Determine the [x, y] coordinate at the center of the cell enclosing the given text.  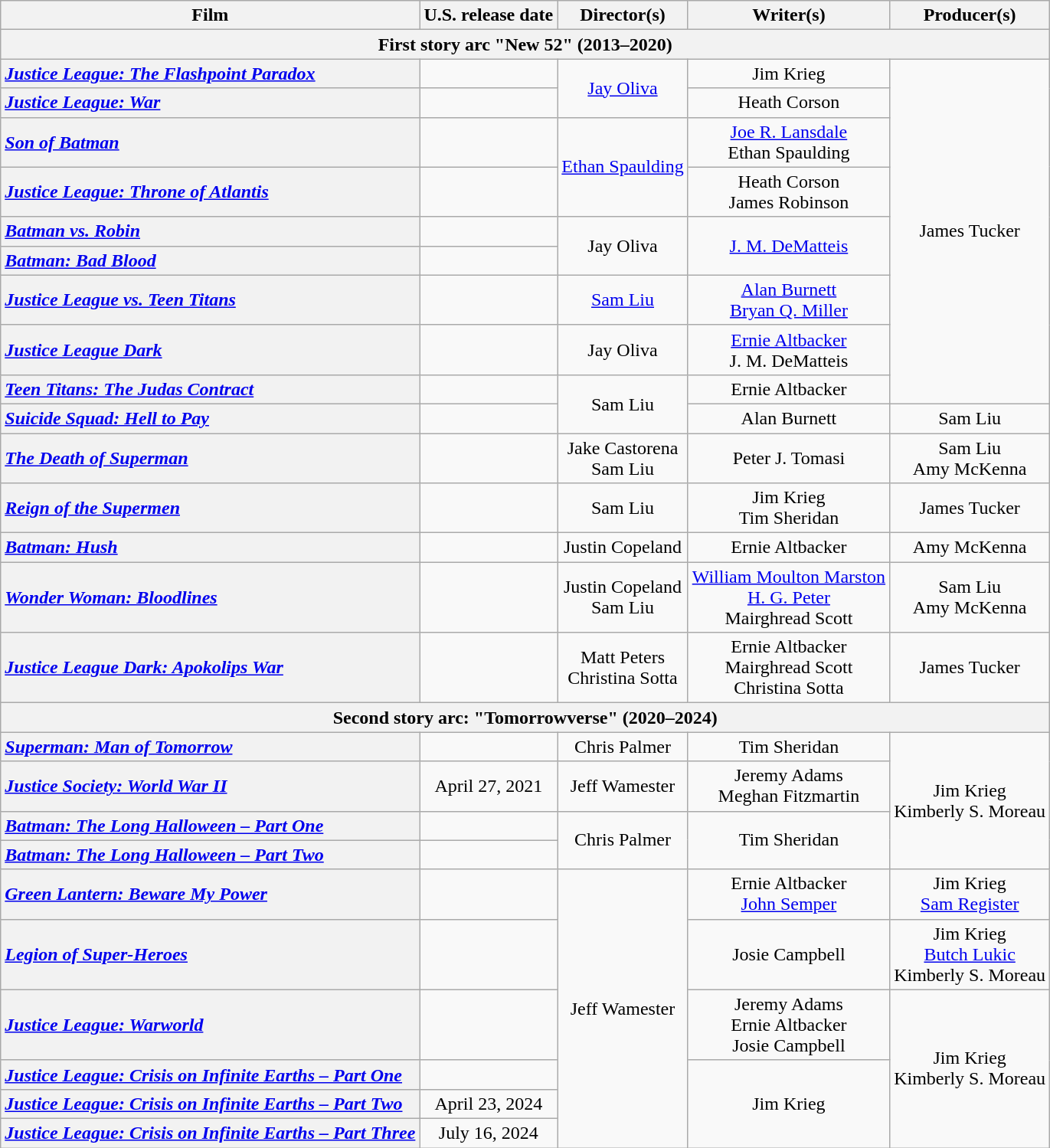
Batman: The Long Halloween – Part One [210, 826]
Justice League Dark: Apokolips War [210, 668]
Justice League: Crisis on Infinite Earths – Part Two [210, 1104]
Writer(s) [789, 15]
Alan BurnettBryan Q. Miller [789, 300]
Justice League: War [210, 103]
Producer(s) [970, 15]
Ernie AltbackerJohn Semper [789, 895]
Jeremy AdamsErnie AltbackerJosie Campbell [789, 1025]
Joe R. LansdaleEthan Spaulding [789, 142]
Ethan Spaulding [623, 167]
Justice League vs. Teen Titans [210, 300]
Green Lantern: Beware My Power [210, 895]
Director(s) [623, 15]
Amy McKenna [970, 548]
Ernie AltbackerJ. M. DeMatteis [789, 349]
Second story arc: "Tomorrowverse" (2020–2024) [525, 718]
Peter J. Tomasi [789, 458]
Justice League: The Flashpoint Paradox [210, 74]
Wonder Woman: Bloodlines [210, 597]
Jim KriegTim Sheridan [789, 509]
Justin Copeland [623, 548]
April 23, 2024 [489, 1104]
Heath Corson [789, 103]
Heath CorsonJames Robinson [789, 191]
July 16, 2024 [489, 1133]
The Death of Superman [210, 458]
Justice League Dark [210, 349]
Film [210, 15]
Justice League: Throne of Atlantis [210, 191]
April 27, 2021 [489, 786]
Justice Society: World War II [210, 786]
Batman: Hush [210, 548]
Justice League: Crisis on Infinite Earths – Part One [210, 1074]
Jeremy AdamsMeghan Fitzmartin [789, 786]
Batman vs. Robin [210, 231]
J. M. DeMatteis [789, 246]
Jim KriegButch LukicKimberly S. Moreau [970, 954]
Reign of the Supermen [210, 509]
Teen Titans: The Judas Contract [210, 389]
Jim KriegSam Register [970, 895]
Alan Burnett [789, 418]
First story arc "New 52" (2013–2020) [525, 44]
Matt PetersChristina Sotta [623, 668]
Suicide Squad: Hell to Pay [210, 418]
Son of Batman [210, 142]
Justice League: Crisis on Infinite Earths – Part Three [210, 1133]
U.S. release date [489, 15]
Justice League: Warworld [210, 1025]
Batman: Bad Blood [210, 260]
William Moulton MarstonH. G. PeterMairghread Scott [789, 597]
Justin CopelandSam Liu [623, 597]
Josie Campbell [789, 954]
Jake CastorenaSam Liu [623, 458]
Superman: Man of Tomorrow [210, 747]
Batman: The Long Halloween – Part Two [210, 855]
Ernie AltbackerMairghread ScottChristina Sotta [789, 668]
Legion of Super-Heroes [210, 954]
